Scan for the cell matching the given text and deliver its (x, y) coordinate at center. 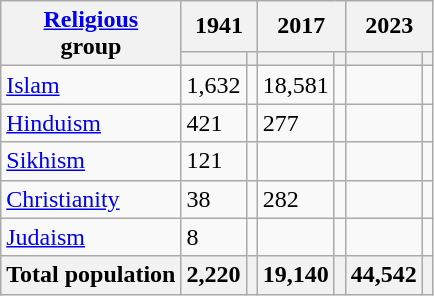
Hinduism (91, 123)
2017 (301, 26)
2023 (389, 26)
38 (214, 199)
19,140 (296, 275)
Total population (91, 275)
2,220 (214, 275)
421 (214, 123)
Christianity (91, 199)
282 (296, 199)
277 (296, 123)
Sikhism (91, 161)
121 (214, 161)
8 (214, 237)
1,632 (214, 85)
44,542 (384, 275)
Islam (91, 85)
18,581 (296, 85)
1941 (219, 26)
Judaism (91, 237)
Religiousgroup (91, 34)
